Pinpoint the cell where the given text exists, returning its [X, Y] midpoint coordinate. 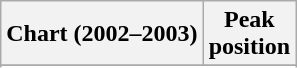
Peakposition [249, 34]
Chart (2002–2003) [102, 34]
